Capture the cell that displays the provided text and extract its [x, y] central coordinate. 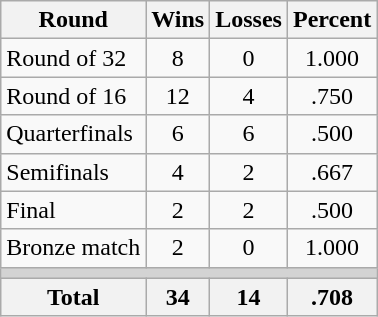
14 [249, 297]
.708 [332, 297]
.667 [332, 172]
Semifinals [74, 172]
Round of 32 [74, 58]
Percent [332, 20]
Losses [249, 20]
34 [178, 297]
Bronze match [74, 248]
Round of 16 [74, 96]
8 [178, 58]
.750 [332, 96]
Round [74, 20]
Final [74, 210]
Total [74, 297]
12 [178, 96]
Wins [178, 20]
Quarterfinals [74, 134]
